Return the (X, Y) coordinate for the center point of the cell that contains the specified text.  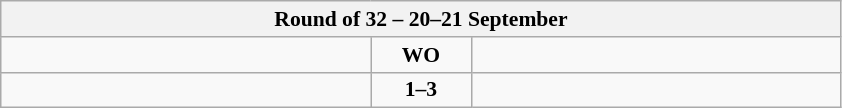
WO (421, 55)
Round of 32 – 20–21 September (421, 19)
1–3 (421, 90)
